Detect which cell encompasses the target text, then output its [X, Y] center coordinate. 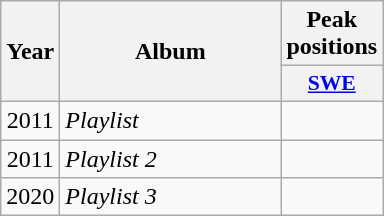
Album [170, 52]
Playlist 2 [170, 159]
SWE [332, 84]
Playlist 3 [170, 197]
Peak positions [332, 34]
Playlist [170, 120]
2020 [30, 197]
Year [30, 52]
